Identify which cell holds the provided text, then report its (X, Y) central coordinate. 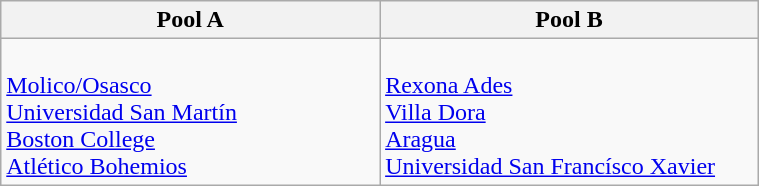
Pool B (570, 20)
Pool A (190, 20)
Rexona Ades Villa Dora Aragua Universidad San Francísco Xavier (570, 112)
Molico/Osasco Universidad San Martín Boston College Atlético Bohemios (190, 112)
